Determine the [X, Y] coordinate at the center of the cell enclosing the given text.  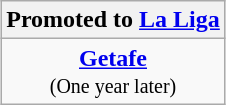
Getafe(One year later) [114, 72]
Promoted to La Liga [114, 20]
